Provide the [x, y] coordinate of the cell's center where the given text is located.  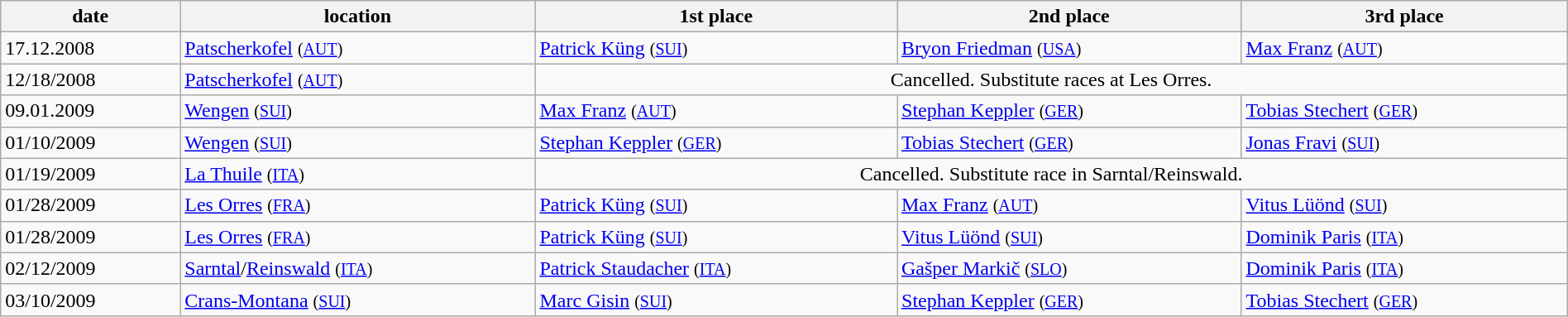
12/18/2008 [91, 79]
location [357, 17]
Cancelled. Substitute races at Les Orres. [1051, 79]
Sarntal/Reinswald (ITA) [357, 268]
3rd place [1404, 17]
Gašper Markič (SLO) [1068, 268]
02/12/2009 [91, 268]
Marc Gisin (SUI) [716, 300]
01/10/2009 [91, 142]
Bryon Friedman (USA) [1068, 48]
Cancelled. Substitute race in Sarntal/Reinswald. [1051, 174]
17.12.2008 [91, 48]
03/10/2009 [91, 300]
date [91, 17]
2nd place [1068, 17]
Patrick Staudacher (ITA) [716, 268]
Jonas Fravi (SUI) [1404, 142]
1st place [716, 17]
01/19/2009 [91, 174]
09.01.2009 [91, 111]
La Thuile (ITA) [357, 174]
Crans-Montana (SUI) [357, 300]
